Output the [x, y] coordinate of the center of the cell containing the given text.  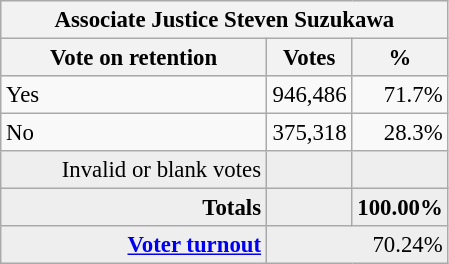
946,486 [309, 95]
Invalid or blank votes [134, 170]
70.24% [357, 245]
Yes [134, 95]
100.00% [400, 208]
Totals [134, 208]
28.3% [400, 133]
375,318 [309, 133]
Voter turnout [134, 245]
Votes [309, 58]
Associate Justice Steven Suzukawa [224, 20]
% [400, 58]
No [134, 133]
Vote on retention [134, 58]
71.7% [400, 95]
